Return the (x, y) coordinate for the center point of the cell that contains the specified text.  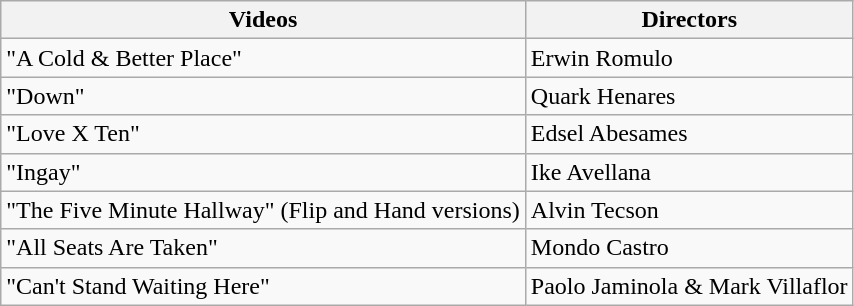
"A Cold & Better Place" (264, 58)
Quark Henares (689, 96)
"Can't Stand Waiting Here" (264, 286)
Videos (264, 20)
"Ingay" (264, 172)
Paolo Jaminola & Mark Villaflor (689, 286)
"All Seats Are Taken" (264, 248)
"Down" (264, 96)
Directors (689, 20)
"Love X Ten" (264, 134)
Edsel Abesames (689, 134)
Ike Avellana (689, 172)
Alvin Tecson (689, 210)
"The Five Minute Hallway" (Flip and Hand versions) (264, 210)
Erwin Romulo (689, 58)
Mondo Castro (689, 248)
